For the text-containing cell, return its midpoint in [x, y] coordinate format. 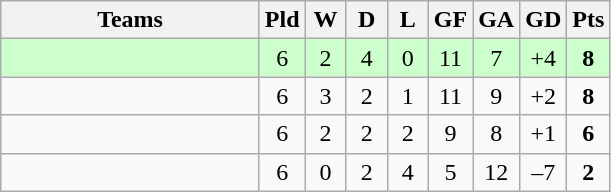
Pts [588, 20]
Teams [130, 20]
GF [450, 20]
Pld [282, 20]
7 [496, 58]
W [326, 20]
GD [544, 20]
GA [496, 20]
+2 [544, 96]
L [408, 20]
12 [496, 172]
–7 [544, 172]
5 [450, 172]
3 [326, 96]
1 [408, 96]
+4 [544, 58]
D [366, 20]
+1 [544, 134]
